For the text-containing cell, return its midpoint in (X, Y) coordinate format. 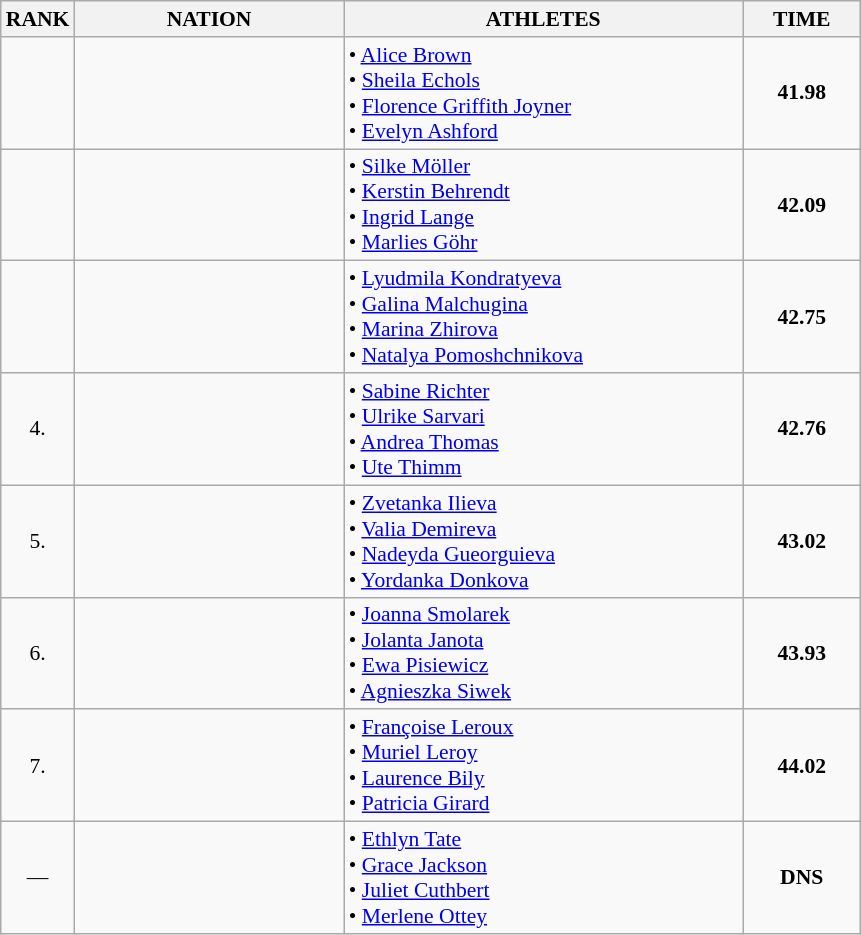
NATION (208, 19)
41.98 (802, 93)
TIME (802, 19)
42.76 (802, 429)
44.02 (802, 766)
42.09 (802, 205)
43.93 (802, 653)
ATHLETES (544, 19)
• Ethlyn Tate• Grace Jackson• Juliet Cuthbert• Merlene Ottey (544, 878)
• Françoise Leroux• Muriel Leroy• Laurence Bily• Patricia Girard (544, 766)
42.75 (802, 317)
DNS (802, 878)
7. (38, 766)
4. (38, 429)
6. (38, 653)
• Lyudmila Kondratyeva• Galina Malchugina• Marina Zhirova• Natalya Pomoshchnikova (544, 317)
5. (38, 541)
— (38, 878)
• Sabine Richter• Ulrike Sarvari• Andrea Thomas• Ute Thimm (544, 429)
43.02 (802, 541)
• Alice Brown• Sheila Echols• Florence Griffith Joyner• Evelyn Ashford (544, 93)
• Zvetanka Ilieva• Valia Demireva• Nadeyda Gueorguieva• Yordanka Donkova (544, 541)
RANK (38, 19)
• Joanna Smolarek• Jolanta Janota• Ewa Pisiewicz• Agnieszka Siwek (544, 653)
• Silke Möller• Kerstin Behrendt• Ingrid Lange• Marlies Göhr (544, 205)
